Return [X, Y] of the center of cell containing provided text 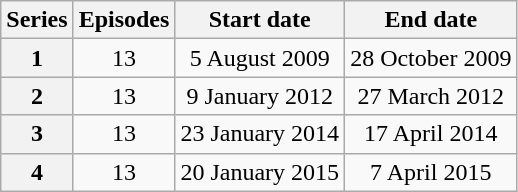
Episodes [124, 20]
Start date [260, 20]
4 [37, 172]
3 [37, 134]
End date [431, 20]
28 October 2009 [431, 58]
9 January 2012 [260, 96]
20 January 2015 [260, 172]
2 [37, 96]
1 [37, 58]
Series [37, 20]
5 August 2009 [260, 58]
7 April 2015 [431, 172]
23 January 2014 [260, 134]
17 April 2014 [431, 134]
27 March 2012 [431, 96]
